Detect which cell encompasses the target text, then output its [x, y] center coordinate. 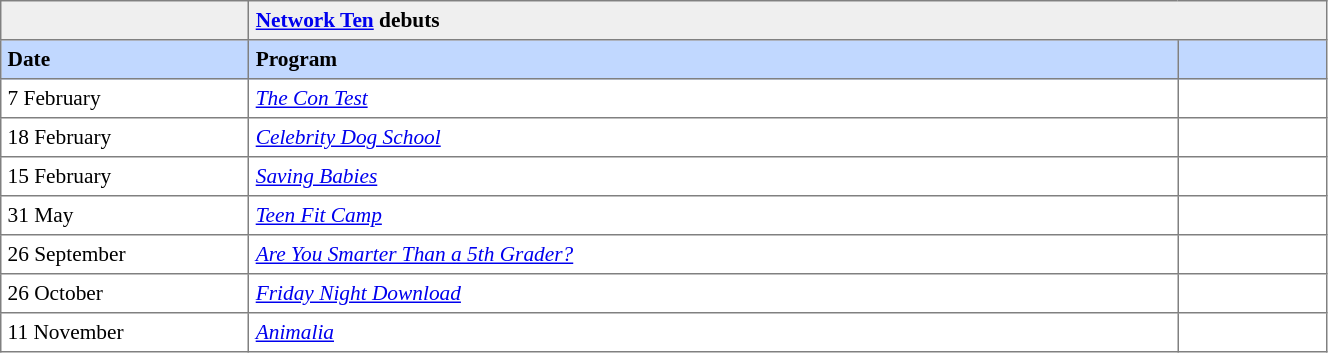
31 May [125, 216]
18 February [125, 138]
Date [125, 60]
Saving Babies [714, 176]
Animalia [714, 332]
26 October [125, 294]
11 November [125, 332]
15 February [125, 176]
Program [714, 60]
Friday Night Download [714, 294]
26 September [125, 254]
Network Ten debuts [788, 20]
The Con Test [714, 98]
7 February [125, 98]
Are You Smarter Than a 5th Grader? [714, 254]
Celebrity Dog School [714, 138]
Teen Fit Camp [714, 216]
